Identify which cell holds the provided text, then report its [X, Y] central coordinate. 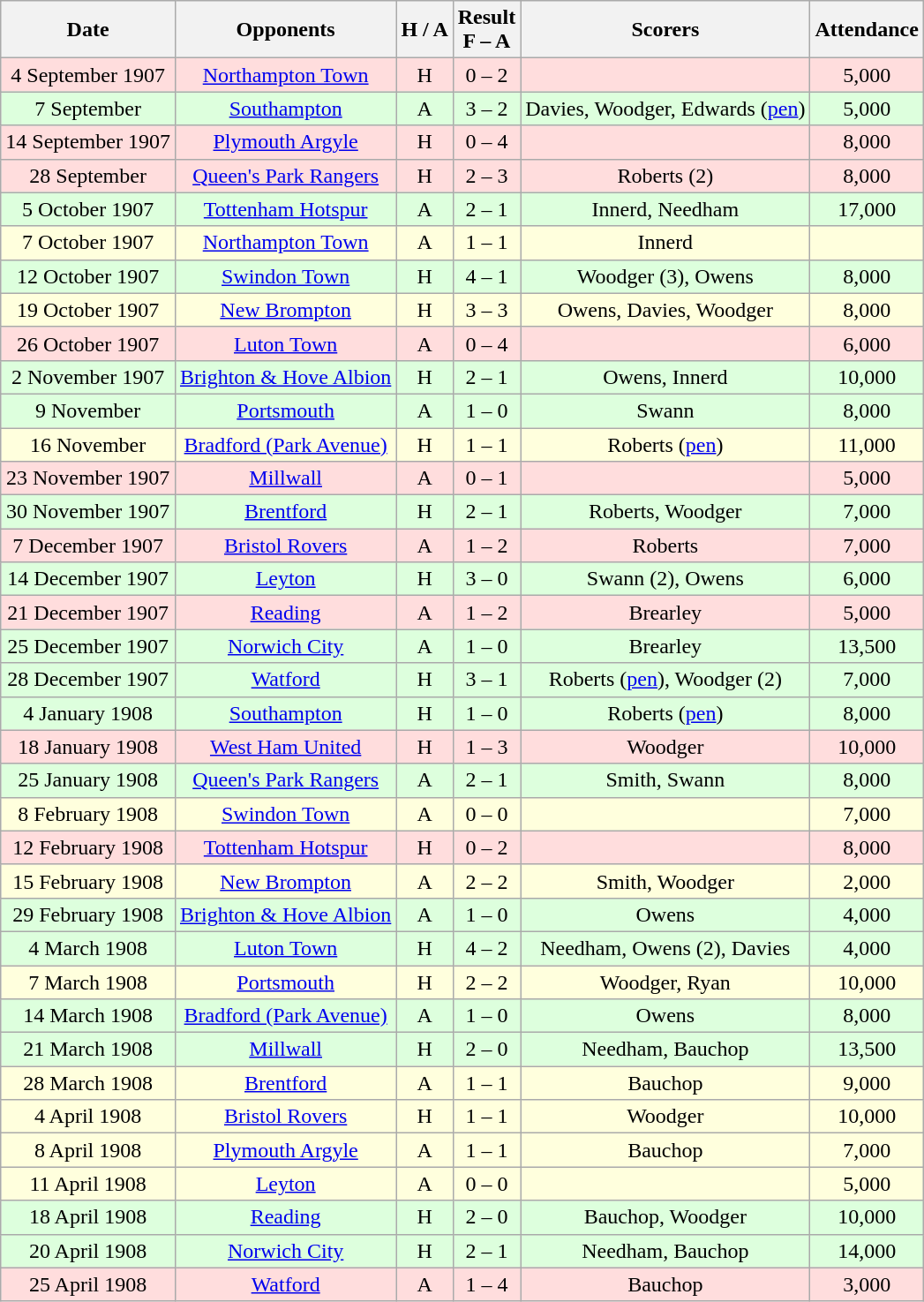
Innerd [665, 243]
2 – 3 [486, 176]
19 October 1907 [88, 310]
28 September [88, 176]
3,000 [867, 1284]
Owens, Innerd [665, 377]
5 October 1907 [88, 209]
7 December 1907 [88, 546]
12 February 1908 [88, 847]
Davies, Woodger, Edwards (pen) [665, 109]
4 January 1908 [88, 713]
4 March 1908 [88, 948]
11 April 1908 [88, 1184]
Opponents [285, 30]
Needham, Owens (2), Davies [665, 948]
9 November [88, 410]
4 April 1908 [88, 1117]
11,000 [867, 444]
Swann [665, 410]
28 December 1907 [88, 680]
H / A [424, 30]
West Ham United [285, 747]
30 November 1907 [88, 512]
Smith, Swann [665, 780]
Woodger, Ryan [665, 982]
Owens, Davies, Woodger [665, 310]
2 November 1907 [88, 377]
16 November [88, 444]
25 January 1908 [88, 780]
Roberts [665, 546]
26 October 1907 [88, 343]
Roberts (2) [665, 176]
9,000 [867, 1083]
7 March 1908 [88, 982]
15 February 1908 [88, 881]
Bauchop, Woodger [665, 1217]
25 December 1907 [88, 646]
14,000 [867, 1251]
12 October 1907 [88, 276]
Woodger (3), Owens [665, 276]
Swann (2), Owens [665, 579]
Innerd, Needham [665, 209]
3 – 0 [486, 579]
29 February 1908 [88, 914]
21 December 1907 [88, 613]
20 April 1908 [88, 1251]
4 September 1907 [88, 75]
8 February 1908 [88, 814]
2,000 [867, 881]
3 – 2 [486, 109]
1 – 4 [486, 1284]
ResultF – A [486, 30]
18 January 1908 [88, 747]
21 March 1908 [88, 1050]
18 April 1908 [88, 1217]
8 April 1908 [88, 1150]
25 April 1908 [88, 1284]
3 – 3 [486, 310]
Attendance [867, 30]
17,000 [867, 209]
1 – 3 [486, 747]
4 – 1 [486, 276]
7 October 1907 [88, 243]
7 September [88, 109]
14 December 1907 [88, 579]
0 – 1 [486, 478]
14 March 1908 [88, 1016]
Smith, Woodger [665, 881]
14 September 1907 [88, 142]
23 November 1907 [88, 478]
Date [88, 30]
Roberts (pen), Woodger (2) [665, 680]
4 – 2 [486, 948]
28 March 1908 [88, 1083]
Scorers [665, 30]
3 – 1 [486, 680]
Roberts, Woodger [665, 512]
